Detect which cell encompasses the target text, then output its [x, y] center coordinate. 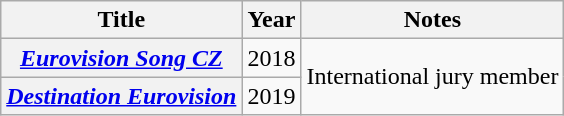
Notes [432, 20]
International jury member [432, 77]
Eurovision Song CZ [122, 58]
2019 [272, 96]
Destination Eurovision [122, 96]
Title [122, 20]
2018 [272, 58]
Year [272, 20]
